Extract the (X, Y) coordinate from the center of the cell holding the provided text.  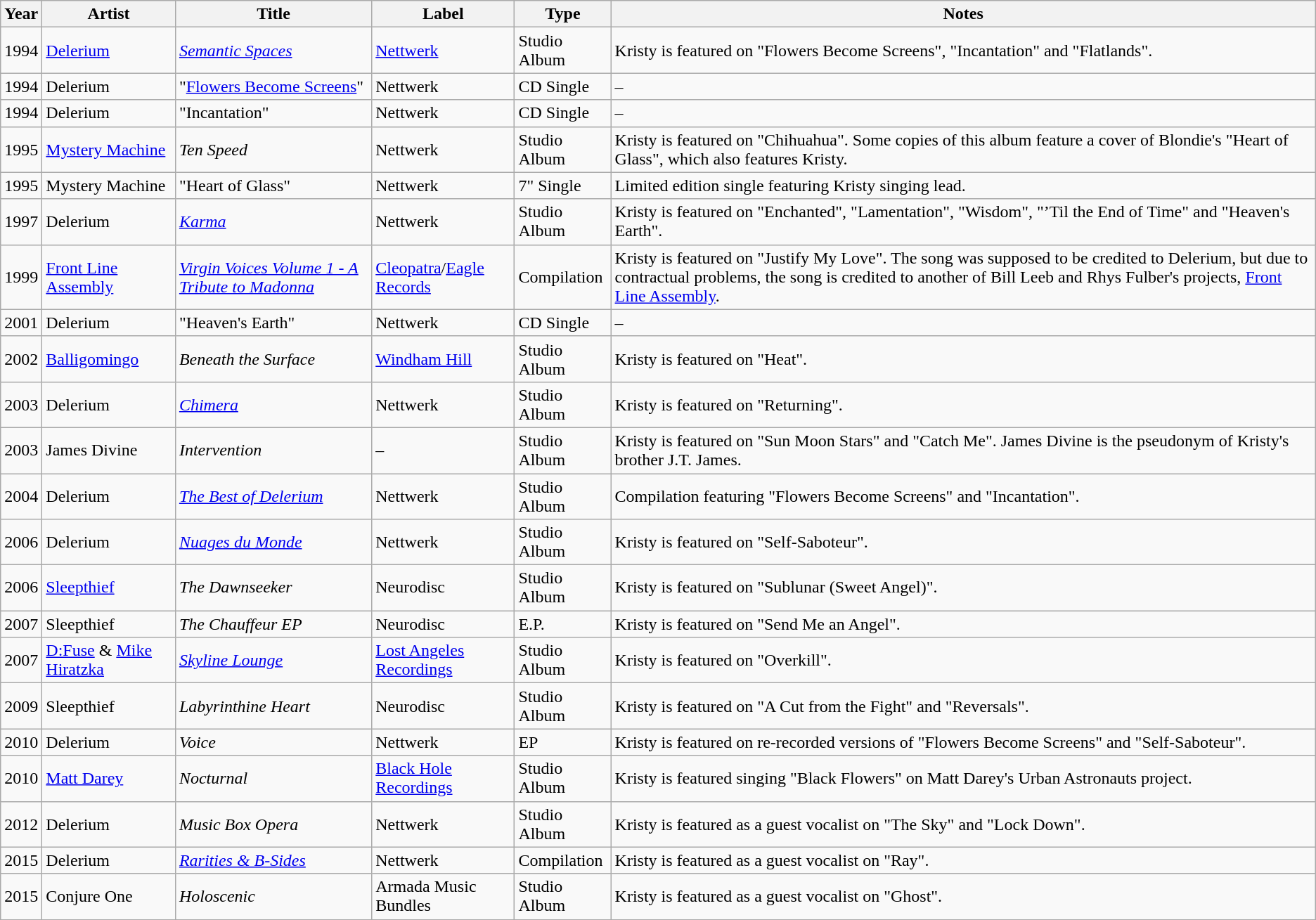
2009 (21, 706)
1997 (21, 222)
Kristy is featured on "Chihuahua". Some copies of this album feature a cover of Blondie's "Heart of Glass", which also features Kristy. (963, 149)
Music Box Opera (273, 824)
2001 (21, 323)
Label (443, 14)
Black Hole Recordings (443, 779)
2002 (21, 358)
The Dawnseeker (273, 588)
Kristy is featured as a guest vocalist on "Ray". (963, 860)
Notes (963, 14)
Labyrinthine Heart (273, 706)
Nocturnal (273, 779)
Kristy is featured as a guest vocalist on "The Sky" and "Lock Down". (963, 824)
Artist (109, 14)
"Heaven's Earth" (273, 323)
D:Fuse & Mike Hiratzka (109, 661)
Karma (273, 222)
Kristy is featured on re-recorded versions of "Flowers Become Screens" and "Self-Saboteur". (963, 742)
Nuages du Monde (273, 543)
Armada Music Bundles (443, 897)
Beneath the Surface (273, 358)
"Flowers Become Screens" (273, 86)
Kristy is featured on "Flowers Become Screens", "Incantation" and "Flatlands". (963, 51)
Kristy is featured on "Heat". (963, 358)
Front Line Assembly (109, 277)
Chimera (273, 405)
Balligomingo (109, 358)
Intervention (273, 450)
Ten Speed (273, 149)
Year (21, 14)
Kristy is featured singing "Black Flowers" on Matt Darey's Urban Astronauts project. (963, 779)
2004 (21, 496)
Virgin Voices Volume 1 - A Tribute to Madonna (273, 277)
Lost Angeles Recordings (443, 661)
2012 (21, 824)
Kristy is featured as a guest vocalist on "Ghost". (963, 897)
Kristy is featured on "Send Me an Angel". (963, 624)
Rarities & B-Sides (273, 860)
Limited edition single featuring Kristy singing lead. (963, 186)
Compilation featuring "Flowers Become Screens" and "Incantation". (963, 496)
Holoscenic (273, 897)
The Best of Delerium (273, 496)
EP (562, 742)
The Chauffeur EP (273, 624)
Cleopatra/Eagle Records (443, 277)
1999 (21, 277)
Voice (273, 742)
Semantic Spaces (273, 51)
"Incantation" (273, 113)
Kristy is featured on "Sun Moon Stars" and "Catch Me". James Divine is the pseudonym of Kristy's brother J.T. James. (963, 450)
Type (562, 14)
Kristy is featured on "Overkill". (963, 661)
Kristy is featured on "Self-Saboteur". (963, 543)
Kristy is featured on "A Cut from the Fight" and "Reversals". (963, 706)
Conjure One (109, 897)
Windham Hill (443, 358)
Kristy is featured on "Sublunar (Sweet Angel)". (963, 588)
Skyline Lounge (273, 661)
"Heart of Glass" (273, 186)
Matt Darey (109, 779)
Kristy is featured on "Enchanted", "Lamentation", "Wisdom", "’Til the End of Time" and "Heaven's Earth". (963, 222)
James Divine (109, 450)
E.P. (562, 624)
Title (273, 14)
Kristy is featured on "Returning". (963, 405)
7" Single (562, 186)
